Find where the given text appears and provide that cell's center as (x, y) coordinate. 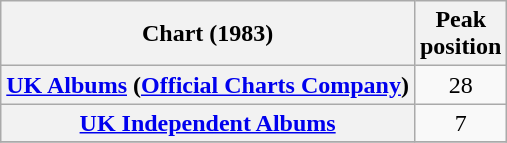
Chart (1983) (208, 34)
Peakposition (460, 34)
UK Independent Albums (208, 123)
UK Albums (Official Charts Company) (208, 85)
28 (460, 85)
7 (460, 123)
